From the cell containing the given text, extract its center point as (x, y) coordinate. 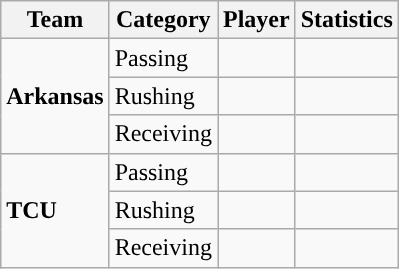
Statistics (346, 20)
Player (257, 20)
TCU (55, 210)
Team (55, 20)
Category (163, 20)
Arkansas (55, 96)
